Extract the [X, Y] coordinate from the center of the cell holding the provided text.  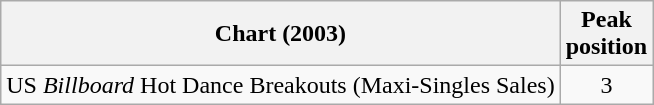
3 [606, 85]
Chart (2003) [280, 34]
Peakposition [606, 34]
US Billboard Hot Dance Breakouts (Maxi-Singles Sales) [280, 85]
